Extract the (X, Y) coordinate from the center of the cell holding the provided text.  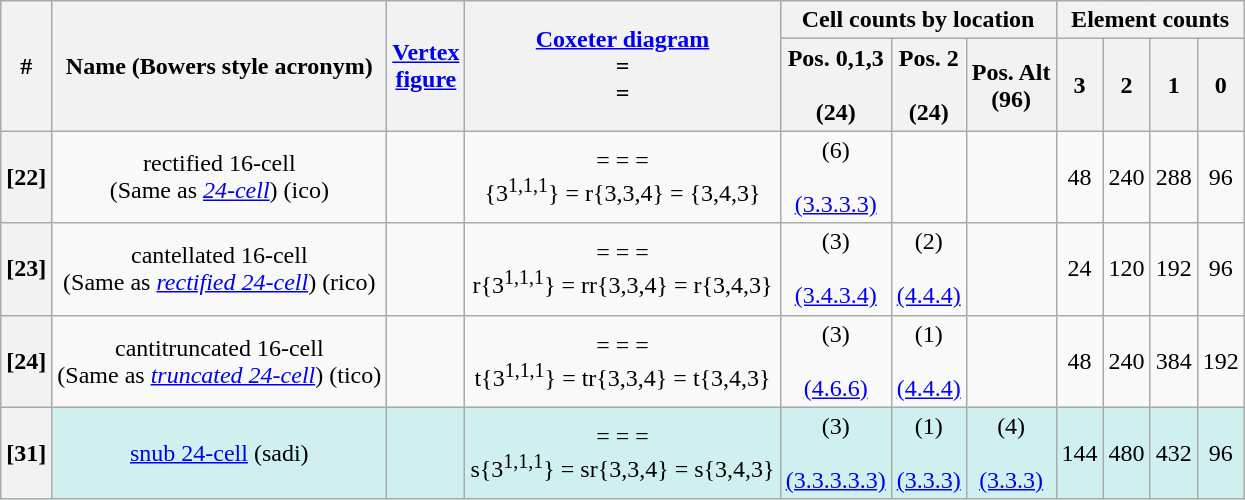
0 (1220, 85)
1 (1174, 85)
(3)(4.6.6) (836, 361)
(3)(3.4.3.4) (836, 269)
(2)(4.4.4) (928, 269)
Coxeter diagram = = (622, 66)
2 (1126, 85)
= = = {31,1,1} = r{3,3,4} = {3,4,3} (622, 177)
[24] (26, 361)
cantitruncated 16-cell(Same as truncated 24-cell) (tico) (220, 361)
snub 24-cell (sadi) (220, 453)
= = = r{31,1,1} = rr{3,3,4} = r{3,4,3} (622, 269)
144 (1080, 453)
cantellated 16-cell(Same as rectified 24-cell) (rico) (220, 269)
24 (1080, 269)
(4)(3.3.3) (1011, 453)
480 (1126, 453)
Pos. 2(24) (928, 85)
(6)(3.3.3.3) (836, 177)
432 (1174, 453)
= = = t{31,1,1} = tr{3,3,4} = t{3,4,3} (622, 361)
120 (1126, 269)
rectified 16-cell(Same as 24-cell) (ico) (220, 177)
(1)(3.3.3) (928, 453)
# (26, 66)
Pos. Alt(96) (1011, 85)
= = = s{31,1,1} = sr{3,3,4} = s{3,4,3} (622, 453)
(3)(3.3.3.3.3) (836, 453)
Element counts (1150, 20)
Vertexfigure (426, 66)
[23] (26, 269)
(1)(4.4.4) (928, 361)
288 (1174, 177)
Pos. 0,1,3(24) (836, 85)
Name (Bowers style acronym) (220, 66)
Cell counts by location (918, 20)
384 (1174, 361)
3 (1080, 85)
[22] (26, 177)
[31] (26, 453)
